From the cell containing the given text, extract its center point as (x, y) coordinate. 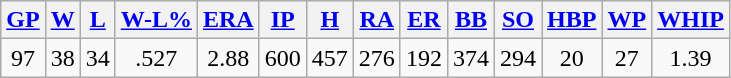
.527 (156, 58)
457 (330, 58)
97 (23, 58)
2.88 (228, 58)
BB (470, 20)
192 (424, 58)
WHIP (691, 20)
294 (518, 58)
374 (470, 58)
1.39 (691, 58)
L (98, 20)
20 (572, 58)
IP (282, 20)
ER (424, 20)
H (330, 20)
27 (627, 58)
GP (23, 20)
276 (376, 58)
SO (518, 20)
ERA (228, 20)
W (62, 20)
34 (98, 58)
HBP (572, 20)
38 (62, 58)
600 (282, 58)
WP (627, 20)
RA (376, 20)
W-L% (156, 20)
